For the text-containing cell, return its midpoint in [X, Y] coordinate format. 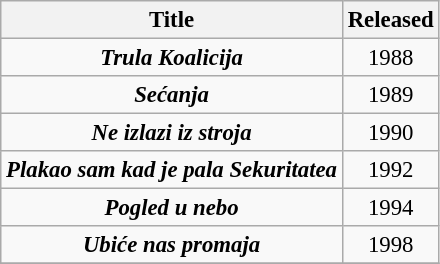
Pogled u nebo [172, 208]
Ne izlazi iz stroja [172, 133]
1988 [390, 58]
Title [172, 20]
Sećanja [172, 95]
1990 [390, 133]
1992 [390, 170]
Plakao sam kad je pala Sekuritatea [172, 170]
1998 [390, 245]
Trula Koalicija [172, 58]
Ubiće nas promaja [172, 245]
1989 [390, 95]
Released [390, 20]
1994 [390, 208]
